Identify which cell holds the provided text, then report its [x, y] central coordinate. 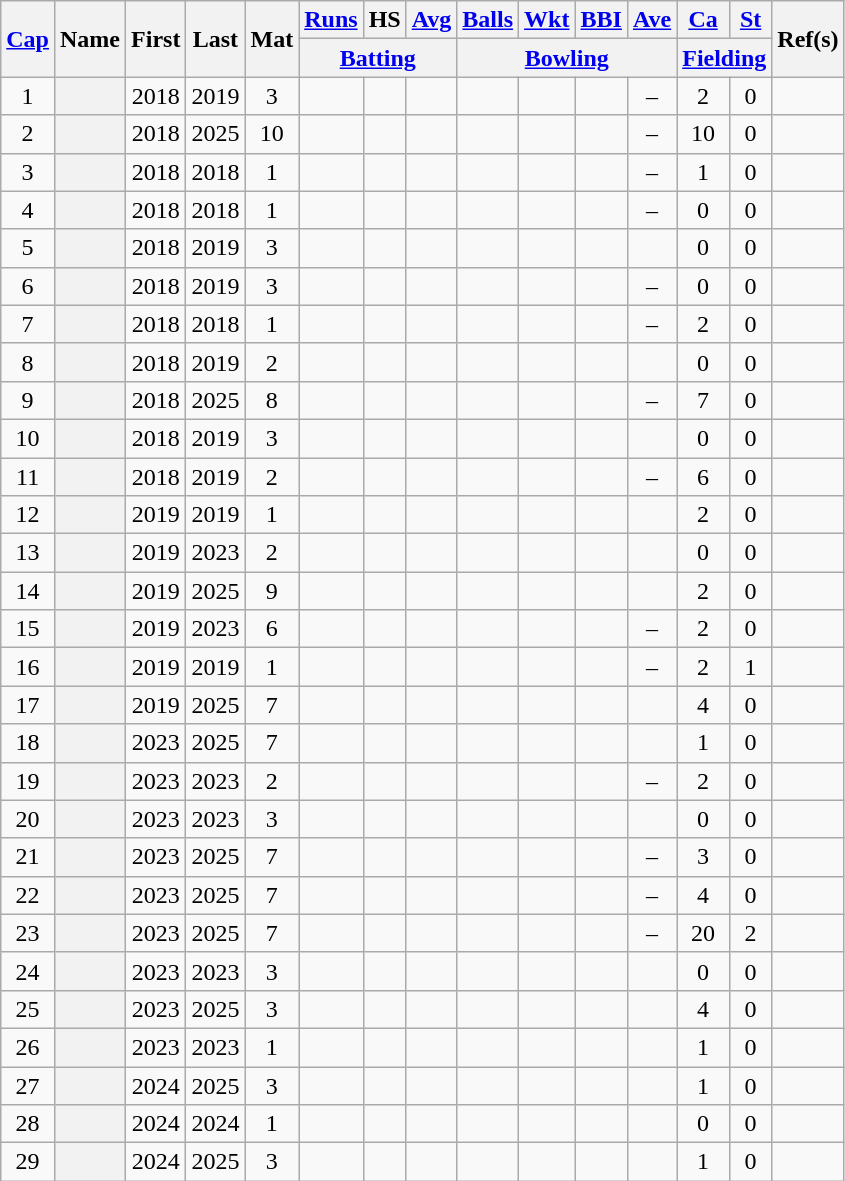
26 [28, 1047]
BBI [601, 20]
Ca [704, 20]
Avg [432, 20]
Cap [28, 39]
27 [28, 1085]
Runs [331, 20]
Fielding [724, 58]
Ave [652, 20]
29 [28, 1162]
14 [28, 591]
24 [28, 971]
13 [28, 553]
Ref(s) [808, 39]
25 [28, 1009]
12 [28, 515]
HS [384, 20]
Wkt [547, 20]
Bowling [567, 58]
5 [28, 248]
17 [28, 705]
Mat [272, 39]
Balls [488, 20]
Name [90, 39]
First [156, 39]
St [750, 20]
28 [28, 1124]
23 [28, 933]
22 [28, 895]
19 [28, 781]
11 [28, 477]
21 [28, 857]
Last [216, 39]
18 [28, 743]
15 [28, 629]
Batting [378, 58]
16 [28, 667]
